Output the [x, y] coordinate of the center of the cell containing the given text.  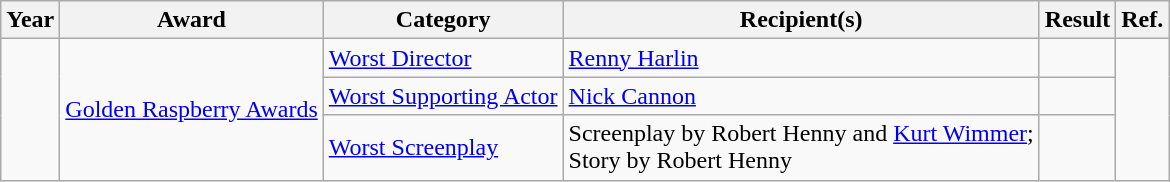
Golden Raspberry Awards [192, 110]
Ref. [1142, 20]
Worst Screenplay [443, 148]
Result [1077, 20]
Worst Director [443, 58]
Screenplay by Robert Henny and Kurt Wimmer; Story by Robert Henny [801, 148]
Year [30, 20]
Renny Harlin [801, 58]
Nick Cannon [801, 96]
Category [443, 20]
Award [192, 20]
Worst Supporting Actor [443, 96]
Recipient(s) [801, 20]
